Search for the cell housing the specified text and yield its [X, Y] center coordinate. 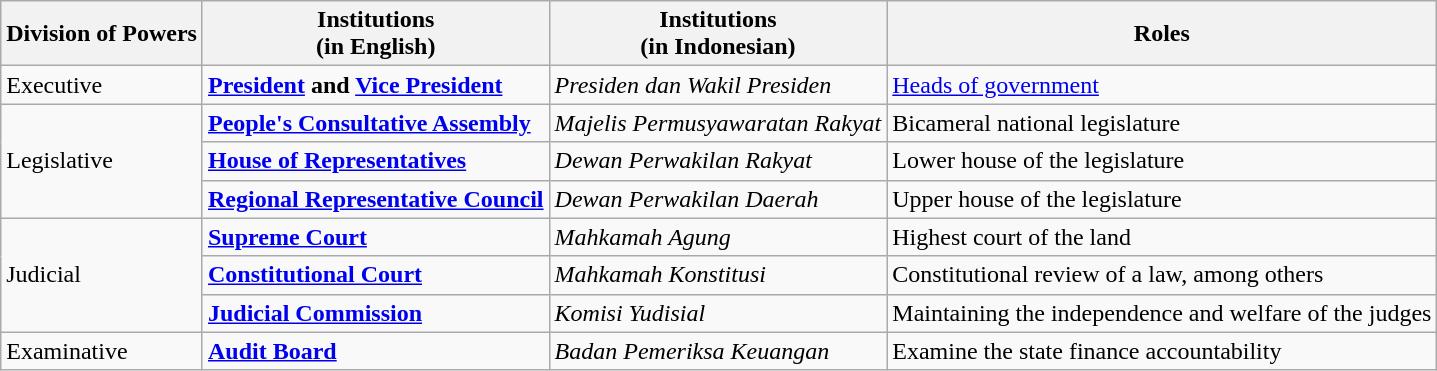
Institutions(in English) [376, 34]
Judicial [102, 275]
Badan Pemeriksa Keuangan [718, 351]
Constitutional review of a law, among others [1162, 275]
Heads of government [1162, 85]
Executive [102, 85]
Mahkamah Konstitusi [718, 275]
Institutions(in Indonesian) [718, 34]
Lower house of the legislature [1162, 161]
House of Representatives [376, 161]
Division of Powers [102, 34]
Judicial Commission [376, 313]
President and Vice President [376, 85]
Upper house of the legislature [1162, 199]
Presiden dan Wakil Presiden [718, 85]
Mahkamah Agung [718, 237]
Supreme Court [376, 237]
Dewan Perwakilan Rakyat [718, 161]
Dewan Perwakilan Daerah [718, 199]
Examine the state finance accountability [1162, 351]
Audit Board [376, 351]
Roles [1162, 34]
People's Consultative Assembly [376, 123]
Komisi Yudisial [718, 313]
Majelis Permusyawaratan Rakyat [718, 123]
Examinative [102, 351]
Highest court of the land [1162, 237]
Regional Representative Council [376, 199]
Legislative [102, 161]
Maintaining the independence and welfare of the judges [1162, 313]
Constitutional Court [376, 275]
Bicameral national legislature [1162, 123]
